Pinpoint the cell where the given text exists, returning its [X, Y] midpoint coordinate. 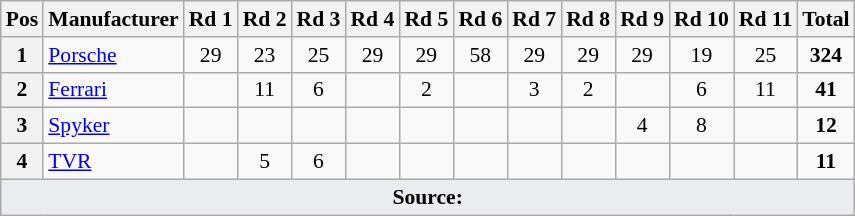
Ferrari [113, 90]
8 [702, 126]
Rd 1 [211, 19]
Manufacturer [113, 19]
Spyker [113, 126]
TVR [113, 162]
Porsche [113, 55]
5 [265, 162]
1 [22, 55]
Rd 9 [642, 19]
Rd 5 [426, 19]
Rd 6 [480, 19]
58 [480, 55]
Rd 2 [265, 19]
Rd 7 [534, 19]
19 [702, 55]
41 [826, 90]
Total [826, 19]
Rd 3 [319, 19]
324 [826, 55]
Rd 10 [702, 19]
Rd 11 [766, 19]
23 [265, 55]
Rd 4 [372, 19]
12 [826, 126]
Pos [22, 19]
Rd 8 [588, 19]
Source: [428, 197]
